Return (X, Y) of the center of cell containing provided text 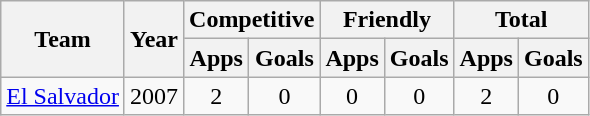
2007 (154, 96)
El Salvador (63, 96)
Team (63, 39)
Year (154, 39)
Friendly (387, 20)
Competitive (252, 20)
Total (521, 20)
